Find where the given text appears and provide that cell's center as [X, Y] coordinate. 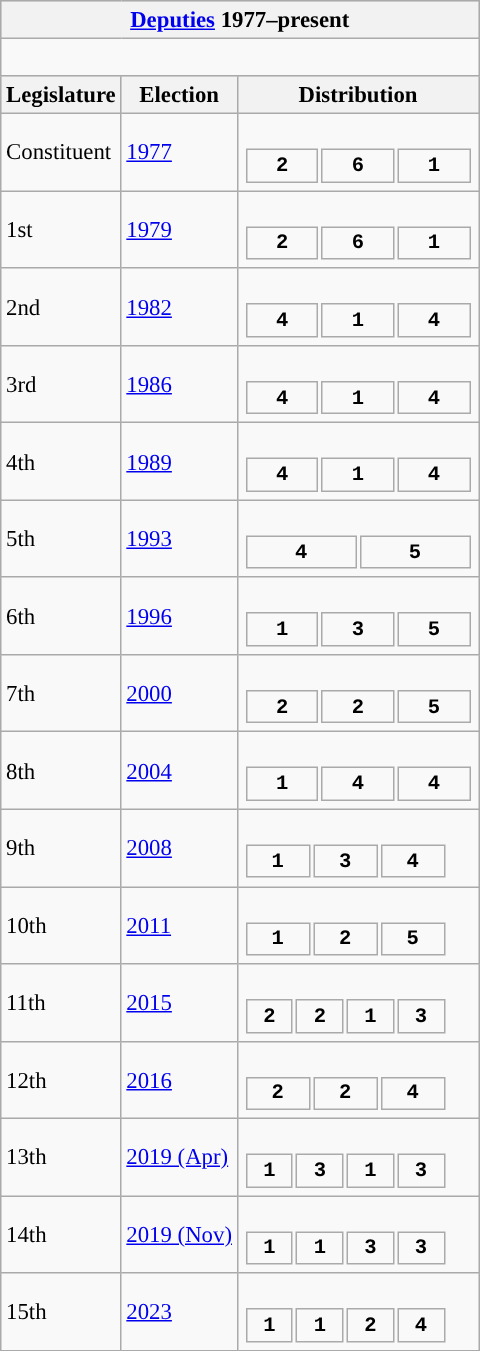
1 3 1 3 [358, 1158]
1993 [179, 538]
2 2 4 [358, 1080]
15th [61, 1312]
2019 (Apr) [179, 1158]
1 1 3 3 [358, 1234]
2004 [179, 770]
Constituent [61, 152]
1979 [179, 230]
2011 [179, 926]
8th [61, 770]
10th [61, 926]
2015 [179, 1002]
1 3 5 [358, 616]
Legislature [61, 95]
Election [179, 95]
4 5 [358, 538]
4th [61, 462]
1 1 2 4 [358, 1312]
Deputies 1977–present [240, 20]
Distribution [358, 95]
2 2 5 [358, 694]
1996 [179, 616]
2019 (Nov) [179, 1234]
1 4 4 [358, 770]
9th [61, 848]
2008 [179, 848]
6th [61, 616]
2nd [61, 306]
12th [61, 1080]
5th [61, 538]
3rd [61, 384]
2000 [179, 694]
14th [61, 1234]
1 2 5 [358, 926]
1st [61, 230]
1 3 4 [358, 848]
1982 [179, 306]
11th [61, 1002]
2016 [179, 1080]
1989 [179, 462]
2 2 1 3 [358, 1002]
1977 [179, 152]
7th [61, 694]
13th [61, 1158]
1986 [179, 384]
2023 [179, 1312]
